Search for the cell housing the specified text and yield its [X, Y] center coordinate. 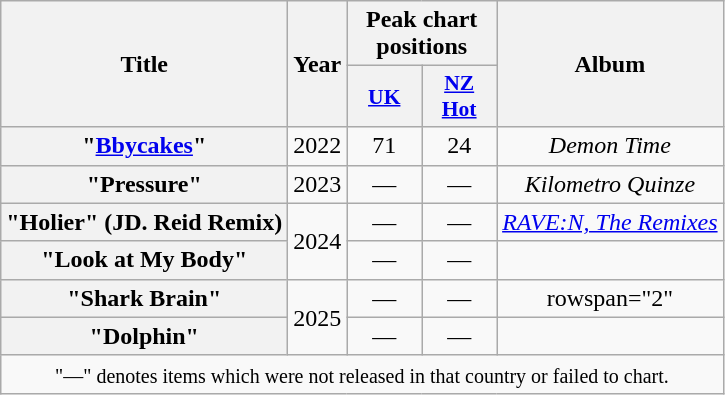
RAVE:N, The Remixes [610, 222]
rowspan="2" [610, 298]
2024 [318, 241]
2023 [318, 184]
Title [144, 64]
2022 [318, 146]
NZHot [460, 96]
"—" denotes items which were not released in that country or failed to chart. [362, 374]
"Dolphin" [144, 336]
UK [384, 96]
Album [610, 64]
Kilometro Quinze [610, 184]
"Pressure" [144, 184]
Year [318, 64]
71 [384, 146]
"Bbycakes" [144, 146]
"Look at My Body" [144, 260]
Peak chart positions [422, 34]
24 [460, 146]
"Shark Brain" [144, 298]
2025 [318, 317]
Demon Time [610, 146]
"Holier" (JD. Reid Remix) [144, 222]
